Scan for the cell matching the given text and deliver its (X, Y) coordinate at center. 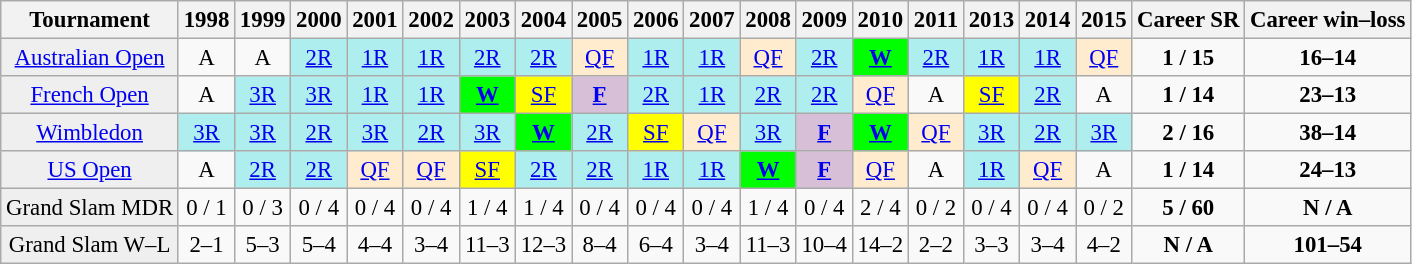
Grand Slam MDR (90, 208)
1 / 15 (1188, 58)
38–14 (1328, 133)
2011 (936, 20)
24–13 (1328, 170)
2013 (991, 20)
5 / 60 (1188, 208)
2002 (431, 20)
2007 (712, 20)
2005 (600, 20)
Grand Slam W–L (90, 245)
Wimbledon (90, 133)
2–2 (936, 245)
French Open (90, 95)
5–3 (263, 245)
2003 (487, 20)
4–2 (1104, 245)
2 / 4 (880, 208)
101–54 (1328, 245)
2008 (768, 20)
2001 (375, 20)
Tournament (90, 20)
1998 (206, 20)
US Open (90, 170)
2006 (656, 20)
0 / 1 (206, 208)
14–2 (880, 245)
16–14 (1328, 58)
12–3 (543, 245)
2 / 16 (1188, 133)
5–4 (319, 245)
23–13 (1328, 95)
3–3 (991, 245)
Career SR (1188, 20)
4–4 (375, 245)
2004 (543, 20)
0 / 3 (263, 208)
10–4 (824, 245)
2014 (1048, 20)
2010 (880, 20)
2–1 (206, 245)
Australian Open (90, 58)
8–4 (600, 245)
2015 (1104, 20)
2000 (319, 20)
6–4 (656, 245)
1999 (263, 20)
Career win–loss (1328, 20)
2009 (824, 20)
